Capture the cell that displays the provided text and extract its (x, y) central coordinate. 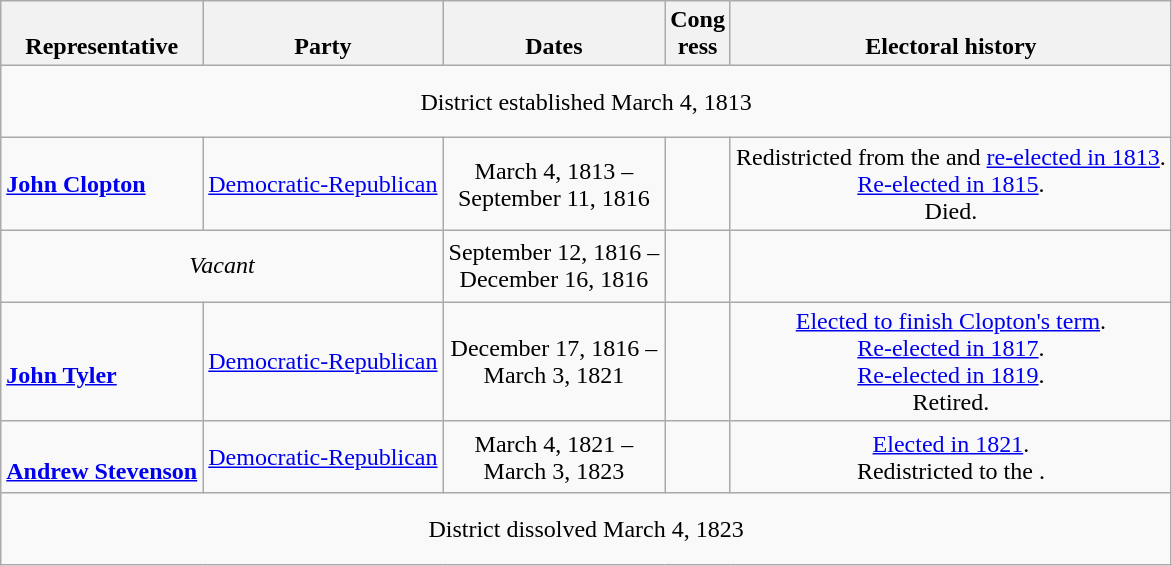
Elected to finish Clopton's term.Re-elected in 1817.Re-elected in 1819.Retired. (950, 362)
December 17, 1816 –March 3, 1821 (554, 362)
Congress (698, 34)
Party (323, 34)
March 4, 1821 –March 3, 1823 (554, 457)
Dates (554, 34)
Representative (102, 34)
District dissolved March 4, 1823 (586, 529)
John Tyler (102, 362)
Electoral history (950, 34)
March 4, 1813 –September 11, 1816 (554, 184)
John Clopton (102, 184)
Elected in 1821.Redistricted to the . (950, 457)
Vacant (222, 266)
Andrew Stevenson (102, 457)
Redistricted from the and re-elected in 1813.Re-elected in 1815.Died. (950, 184)
District established March 4, 1813 (586, 102)
September 12, 1816 –December 16, 1816 (554, 266)
